Determine the [X, Y] coordinate at the center of the cell enclosing the given text.  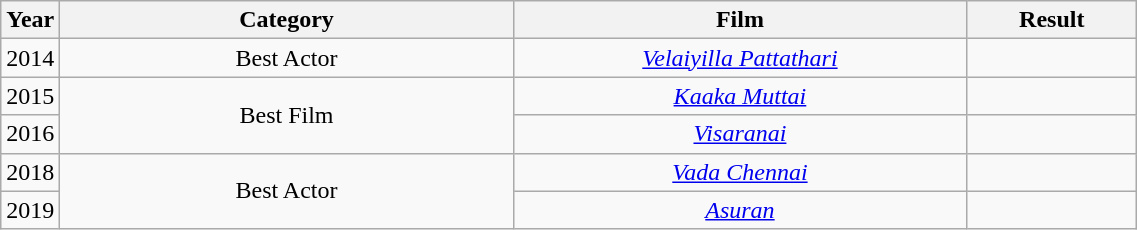
2015 [30, 96]
Visaranai [740, 134]
Category [286, 20]
Best Film [286, 115]
Film [740, 20]
2014 [30, 58]
2018 [30, 172]
Kaaka Muttai [740, 96]
Result [1052, 20]
Velaiyilla Pattathari [740, 58]
2016 [30, 134]
2019 [30, 210]
Asuran [740, 210]
Year [30, 20]
Vada Chennai [740, 172]
